Determine the (x, y) coordinate at the center of the cell enclosing the given text.  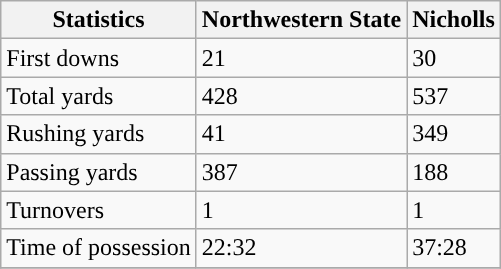
Northwestern State (301, 20)
Passing yards (99, 172)
349 (454, 134)
188 (454, 172)
Total yards (99, 96)
37:28 (454, 248)
Time of possession (99, 248)
428 (301, 96)
21 (301, 58)
Statistics (99, 20)
41 (301, 134)
First downs (99, 58)
Turnovers (99, 210)
Rushing yards (99, 134)
537 (454, 96)
22:32 (301, 248)
387 (301, 172)
30 (454, 58)
Nicholls (454, 20)
